Output the [X, Y] coordinate of the center of the cell containing the given text.  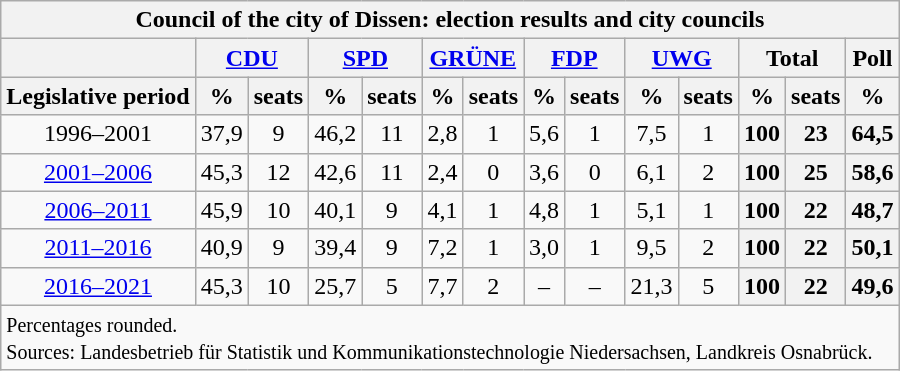
25,7 [336, 286]
4,8 [544, 210]
42,6 [336, 172]
40,9 [222, 248]
2,8 [442, 134]
45,9 [222, 210]
7,5 [652, 134]
2011–2016 [98, 248]
46,2 [336, 134]
FDP [574, 58]
7,2 [442, 248]
40,1 [336, 210]
58,6 [872, 172]
GRÜNE [472, 58]
CDU [252, 58]
3,6 [544, 172]
Percentages rounded.Sources: Landesbetrieb für Statistik und Kommunikationstechnologie Niedersachsen, Landkreis Osnabrück. [450, 338]
Council of the city of Dissen: election results and city councils [450, 20]
5,6 [544, 134]
49,6 [872, 286]
21,3 [652, 286]
2,4 [442, 172]
48,7 [872, 210]
12 [278, 172]
50,1 [872, 248]
Total [792, 58]
64,5 [872, 134]
1996–2001 [98, 134]
Legislative period [98, 96]
37,9 [222, 134]
2016–2021 [98, 286]
39,4 [336, 248]
2006–2011 [98, 210]
2001–2006 [98, 172]
6,1 [652, 172]
4,1 [442, 210]
23 [816, 134]
9,5 [652, 248]
3,0 [544, 248]
UWG [682, 58]
5,1 [652, 210]
Poll [872, 58]
25 [816, 172]
SPD [366, 58]
7,7 [442, 286]
